For the text-containing cell, return its midpoint in [X, Y] coordinate format. 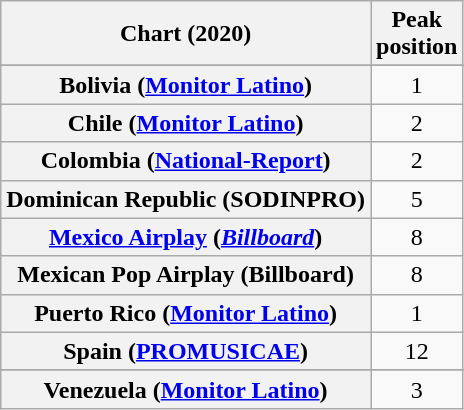
Venezuela (Monitor Latino) [186, 389]
Colombia (National-Report) [186, 161]
12 [416, 351]
Puerto Rico (Monitor Latino) [186, 313]
Dominican Republic (SODINPRO) [186, 199]
Mexican Pop Airplay (Billboard) [186, 275]
Chile (Monitor Latino) [186, 123]
Chart (2020) [186, 34]
Bolivia (Monitor Latino) [186, 85]
5 [416, 199]
Spain (PROMUSICAE) [186, 351]
Peakposition [416, 34]
3 [416, 389]
Mexico Airplay (Billboard) [186, 237]
